Extract the (X, Y) coordinate from the center of the cell holding the provided text.  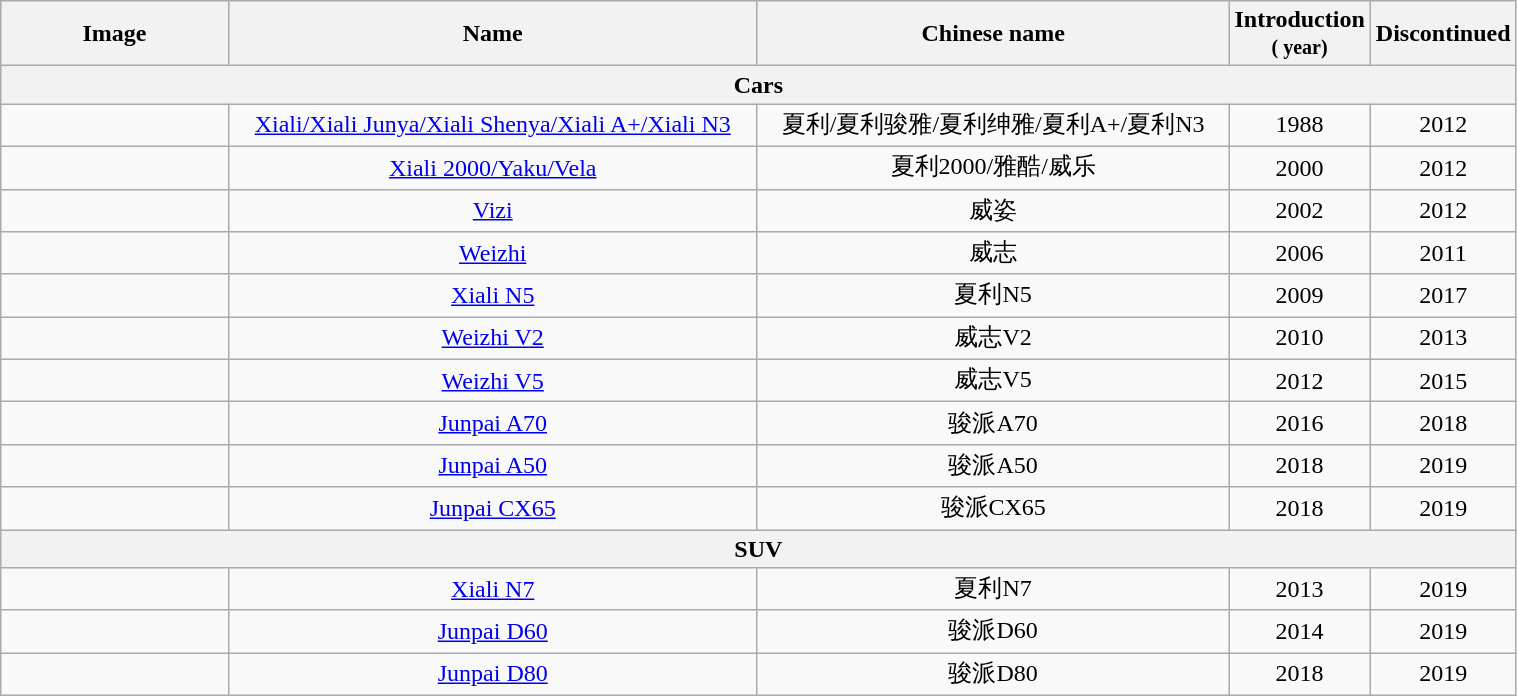
Cars (758, 85)
2017 (1443, 296)
骏派CX65 (993, 508)
2009 (1300, 296)
骏派A50 (993, 466)
1988 (1300, 126)
Weizhi (492, 254)
Junpai D60 (492, 632)
骏派A70 (993, 424)
Junpai CX65 (492, 508)
2016 (1300, 424)
夏利N5 (993, 296)
威姿 (993, 210)
威志V5 (993, 380)
威志V2 (993, 338)
威志 (993, 254)
2002 (1300, 210)
Name (492, 34)
Weizhi V2 (492, 338)
Weizhi V5 (492, 380)
骏派D60 (993, 632)
Xiali 2000/Yaku/Vela (492, 168)
夏利/夏利骏雅/夏利绅雅/夏利A+/夏利N3 (993, 126)
Chinese name (993, 34)
Junpai D80 (492, 674)
2010 (1300, 338)
Image (114, 34)
2000 (1300, 168)
骏派D80 (993, 674)
Discontinued (1443, 34)
2014 (1300, 632)
夏利N7 (993, 590)
SUV (758, 549)
Xiali/Xiali Junya/Xiali Shenya/Xiali A+/Xiali N3 (492, 126)
Xiali N5 (492, 296)
Xiali N7 (492, 590)
2006 (1300, 254)
Introduction( year) (1300, 34)
2015 (1443, 380)
2011 (1443, 254)
Vizi (492, 210)
夏利2000/雅酷/威乐 (993, 168)
Junpai A70 (492, 424)
Junpai A50 (492, 466)
